For the text-containing cell, return its midpoint in [x, y] coordinate format. 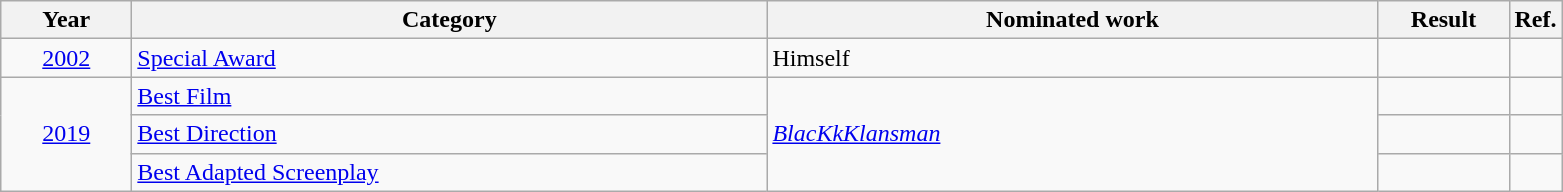
Result [1444, 20]
2019 [66, 134]
Himself [1072, 58]
Best Direction [450, 134]
Nominated work [1072, 20]
BlacKkKlansman [1072, 134]
2002 [66, 58]
Year [66, 20]
Ref. [1536, 20]
Best Film [450, 96]
Special Award [450, 58]
Best Adapted Screenplay [450, 172]
Category [450, 20]
